Capture the cell that displays the provided text and extract its (X, Y) central coordinate. 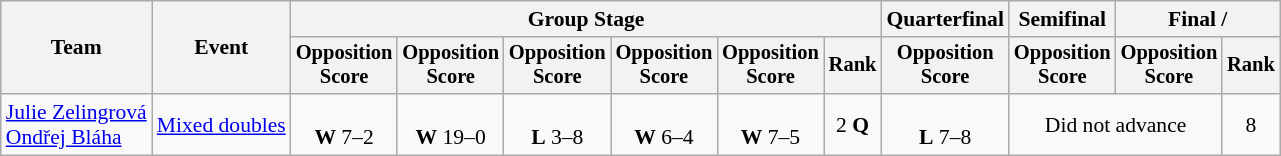
Final / (1198, 19)
Julie ZelingrováOndřej Bláha (76, 124)
Mixed doubles (222, 124)
W 7–5 (770, 124)
8 (1251, 124)
W 7–2 (344, 124)
W 19–0 (450, 124)
L 3–8 (558, 124)
Event (222, 48)
Did not advance (1116, 124)
Semifinal (1062, 19)
Team (76, 48)
Quarterfinal (945, 19)
Group Stage (586, 19)
L 7–8 (945, 124)
W 6–4 (664, 124)
2 Q (853, 124)
